Detect which cell encompasses the target text, then output its [X, Y] center coordinate. 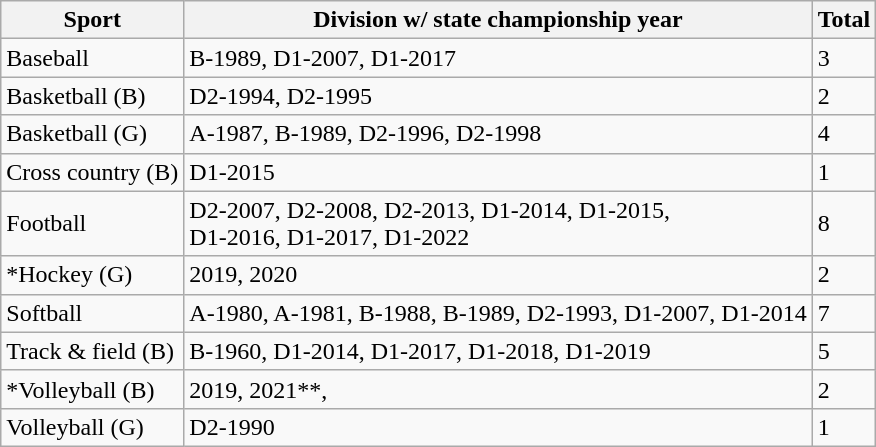
*Hockey (G) [92, 275]
B-1960, D1-2014, D1-2017, D1-2018, D1-2019 [498, 351]
8 [844, 224]
A-1987, B-1989, D2-1996, D2-1998 [498, 134]
Football [92, 224]
Total [844, 20]
2019, 2021**, [498, 389]
7 [844, 313]
A-1980, A-1981, B-1988, B-1989, D2-1993, D1-2007, D1-2014 [498, 313]
4 [844, 134]
3 [844, 58]
D2-2007, D2-2008, D2-2013, D1-2014, D1-2015,D1-2016, D1-2017, D1-2022 [498, 224]
Sport [92, 20]
Cross country (B) [92, 172]
D2-1994, D2-1995 [498, 96]
*Volleyball (B) [92, 389]
B-1989, D1-2007, D1-2017 [498, 58]
2019, 2020 [498, 275]
Track & field (B) [92, 351]
D2-1990 [498, 427]
Basketball (B) [92, 96]
D1-2015 [498, 172]
Basketball (G) [92, 134]
Volleyball (G) [92, 427]
Division w/ state championship year [498, 20]
5 [844, 351]
Baseball [92, 58]
Softball [92, 313]
